From the cell containing the given text, extract its center point as (x, y) coordinate. 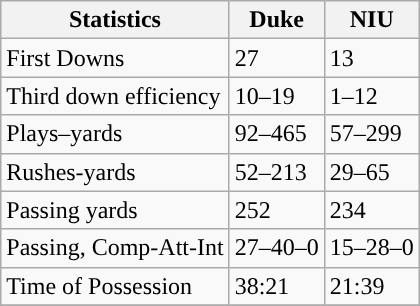
27 (276, 58)
1–12 (372, 96)
First Downs (115, 58)
Duke (276, 20)
Passing yards (115, 210)
27–40–0 (276, 248)
52–213 (276, 172)
NIU (372, 20)
57–299 (372, 134)
29–65 (372, 172)
Third down efficiency (115, 96)
252 (276, 210)
13 (372, 58)
Time of Possession (115, 286)
15–28–0 (372, 248)
234 (372, 210)
10–19 (276, 96)
38:21 (276, 286)
21:39 (372, 286)
92–465 (276, 134)
Plays–yards (115, 134)
Statistics (115, 20)
Passing, Comp-Att-Int (115, 248)
Rushes-yards (115, 172)
